Return [X, Y] of the center of cell containing provided text 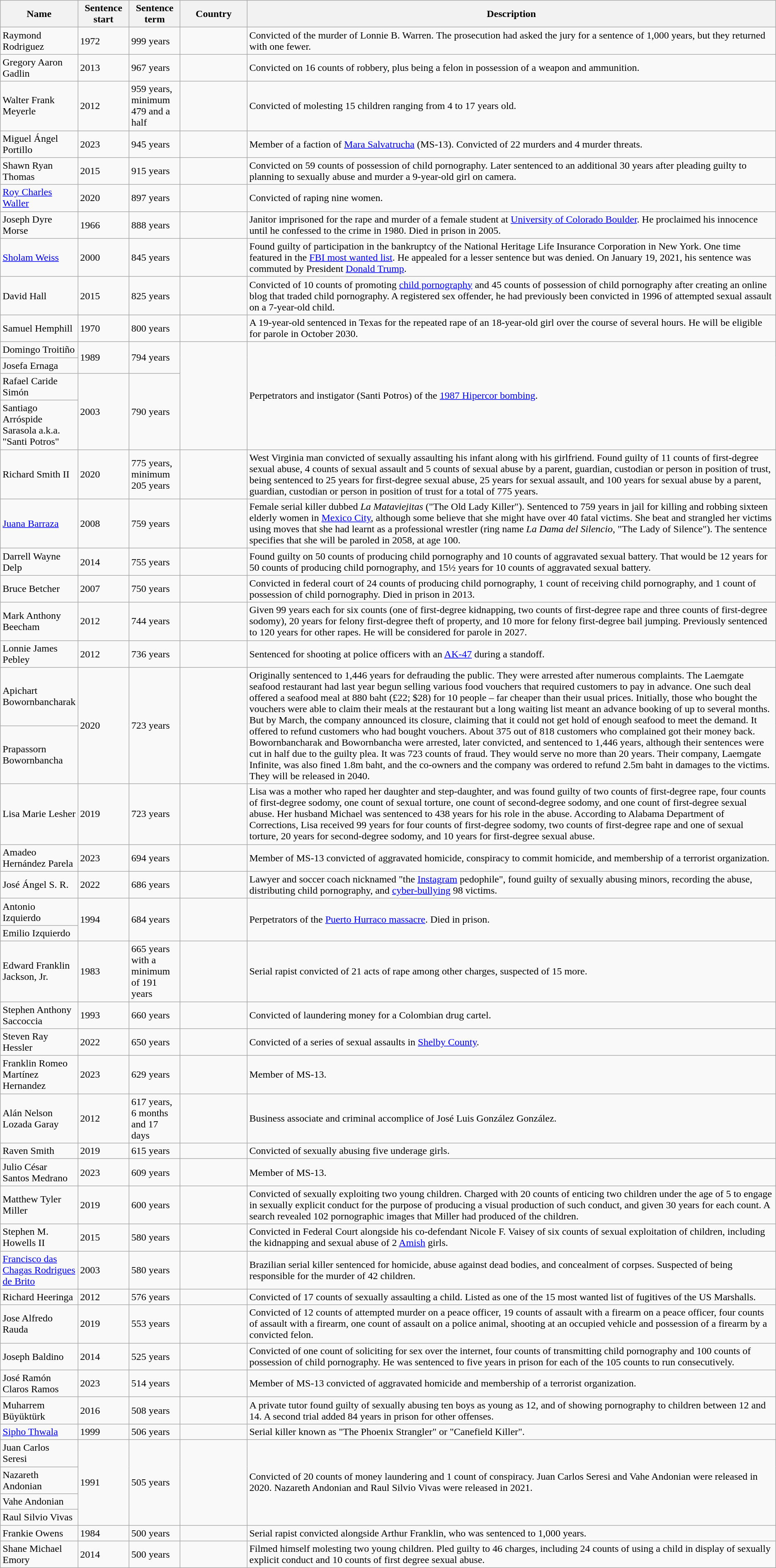
800 years [155, 328]
525 years [155, 1356]
615 years [155, 1151]
Gregory Aaron Gadlin [39, 68]
José Ángel S. R. [39, 885]
845 years [155, 257]
Member of MS-13 convicted of aggravated homicide, conspiracy to commit homicide, and membership of a terrorist organization. [512, 858]
576 years [155, 1297]
686 years [155, 885]
750 years [155, 589]
Convicted of raping nine women. [512, 198]
684 years [155, 919]
629 years [155, 1075]
660 years [155, 1015]
775 years, minimum 205 years [155, 474]
Description [512, 14]
Mark Anthony Beecham [39, 621]
888 years [155, 225]
Member of MS-13 convicted of aggravated homicide and membership of a terrorist organization. [512, 1384]
1991 [104, 1482]
Nazareth Andonian [39, 1480]
Prapassorn Bowornbancha [39, 755]
553 years [155, 1324]
897 years [155, 198]
Sentenced for shooting at police officers with an AK-47 during a standoff. [512, 654]
1983 [104, 971]
755 years [155, 562]
Amadeo Hernández Parela [39, 858]
Business associate and criminal accomplice of José Luis González González. [512, 1118]
617 years, 6 months and 17 days [155, 1118]
1970 [104, 328]
Matthew Tyler Miller [39, 1205]
Member of a faction of Mara Salvatrucha (MS-13). Convicted of 22 murders and 4 murder threats. [512, 144]
999 years [155, 41]
1972 [104, 41]
Richard Heeringa [39, 1297]
Convicted of sexually abusing five underage girls. [512, 1151]
506 years [155, 1432]
1994 [104, 919]
505 years [155, 1482]
744 years [155, 621]
Frankie Owens [39, 1533]
Serial rapist convicted alongside Arthur Franklin, who was sentenced to 1,000 years. [512, 1533]
Domingo Troitiño [39, 349]
694 years [155, 858]
1993 [104, 1015]
Convicted of the murder of Lonnie B. Warren. The prosecution had asked the jury for a sentence of 1,000 years, but they returned with one fewer. [512, 41]
2008 [104, 524]
Convicted of a series of sexual assaults in Shelby County. [512, 1042]
Emilio Izquierdo [39, 933]
Lisa Marie Lesher [39, 814]
650 years [155, 1042]
1999 [104, 1432]
Country [214, 14]
915 years [155, 171]
Alán Nelson Lozada Garay [39, 1118]
Antonio Izquierdo [39, 912]
Joseph Baldino [39, 1356]
2016 [104, 1410]
1984 [104, 1533]
Juana Barraza [39, 524]
Sipho Thwala [39, 1432]
1989 [104, 357]
2007 [104, 589]
Stephen Anthony Saccoccia [39, 1015]
Lonnie James Pebley [39, 654]
Rafael Caride Simón [39, 387]
David Hall [39, 296]
Darrell Wayne Delp [39, 562]
Juan Carlos Seresi [39, 1453]
Samuel Hemphill [39, 328]
Josefa Ernaga [39, 365]
2000 [104, 257]
Richard Smith II [39, 474]
Franklin Romeo Martínez Hernandez [39, 1075]
Convicted of laundering money for a Colombian drug cartel. [512, 1015]
Walter Frank Meyerle [39, 106]
794 years [155, 357]
Steven Ray Hessler [39, 1042]
Miguel Ángel Portillo [39, 144]
Sholam Weiss [39, 257]
Stephen M. Howells II [39, 1238]
Jose Alfredo Rauda [39, 1324]
Raul Silvio Vivas [39, 1517]
Name [39, 14]
Francisco das Chagas Rodrigues de Brito [39, 1270]
759 years [155, 524]
508 years [155, 1410]
Serial killer known as "The Phoenix Strangler" or "Canefield Killer". [512, 1432]
Shane Michael Emory [39, 1554]
José Ramón Claros Ramos [39, 1384]
514 years [155, 1384]
Raven Smith [39, 1151]
Sentence start [104, 14]
Santiago Arróspide Sarasola a.k.a. "Santi Potros" [39, 425]
736 years [155, 654]
Roy Charles Waller [39, 198]
Convicted on 16 counts of robbery, plus being a felon in possession of a weapon and ammunition. [512, 68]
2013 [104, 68]
Muharrem Büyüktürk [39, 1410]
665 years with a minimum of 191 years [155, 971]
Apichart Bowornbancharak [39, 696]
959 years, minimum 479 and a half [155, 106]
Convicted of 17 counts of sexually assaulting a child. Listed as one of the 15 most wanted list of fugitives of the US Marshalls. [512, 1297]
790 years [155, 412]
Serial rapist convicted of 21 acts of rape among other charges, suspected of 15 more. [512, 971]
600 years [155, 1205]
Sentence term [155, 14]
Raymond Rodriguez [39, 41]
Julio César Santos Medrano [39, 1172]
945 years [155, 144]
Joseph Dyre Morse [39, 225]
1966 [104, 225]
Perpetrators and instigator (Santi Potros) of the 1987 Hipercor bombing. [512, 395]
Edward Franklin Jackson, Jr. [39, 971]
609 years [155, 1172]
Convicted of molesting 15 children ranging from 4 to 17 years old. [512, 106]
Vahe Andonian [39, 1502]
967 years [155, 68]
Bruce Betcher [39, 589]
825 years [155, 296]
Shawn Ryan Thomas [39, 171]
Perpetrators of the Puerto Hurraco massacre. Died in prison. [512, 919]
